Pinpoint the cell where the given text exists, returning its [x, y] midpoint coordinate. 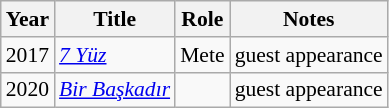
Mete [202, 55]
Bir Başkadır [114, 90]
Year [28, 19]
7 Yüz [114, 55]
2020 [28, 90]
Title [114, 19]
Role [202, 19]
Notes [309, 19]
2017 [28, 55]
